Find where the given text appears and provide that cell's center as (x, y) coordinate. 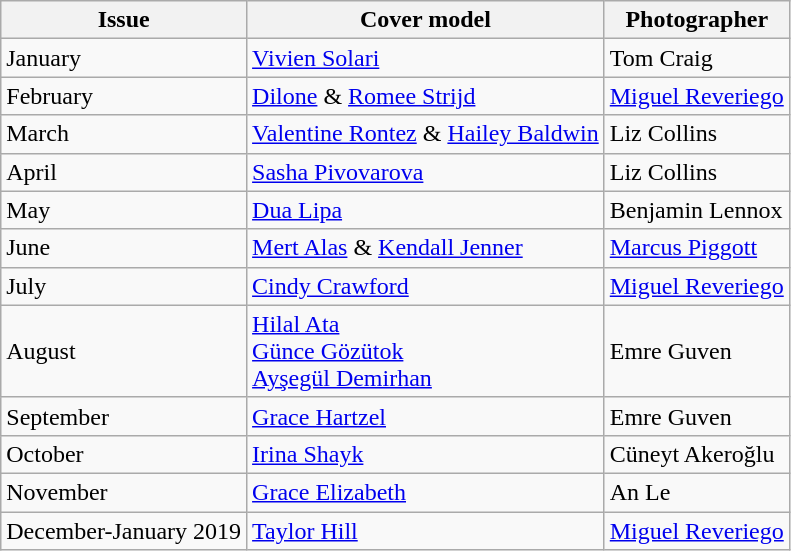
July (124, 286)
Grace Elizabeth (426, 492)
Vivien Solari (426, 58)
Valentine Rontez & Hailey Baldwin (426, 134)
December-January 2019 (124, 531)
Cüneyt Akeroğlu (696, 454)
An Le (696, 492)
Issue (124, 20)
Tom Craig (696, 58)
Hilal AtaGünce GözütokAyşegül Demirhan (426, 351)
September (124, 416)
August (124, 351)
Benjamin Lennox (696, 210)
February (124, 96)
Dilone & Romee Strijd (426, 96)
April (124, 172)
Cover model (426, 20)
May (124, 210)
Cindy Crawford (426, 286)
Mert Alas & Kendall Jenner (426, 248)
January (124, 58)
October (124, 454)
Irina Shayk (426, 454)
March (124, 134)
November (124, 492)
Grace Hartzel (426, 416)
Taylor Hill (426, 531)
Marcus Piggott (696, 248)
June (124, 248)
Photographer (696, 20)
Dua Lipa (426, 210)
Sasha Pivovarova (426, 172)
